Detect which cell encompasses the target text, then output its (x, y) center coordinate. 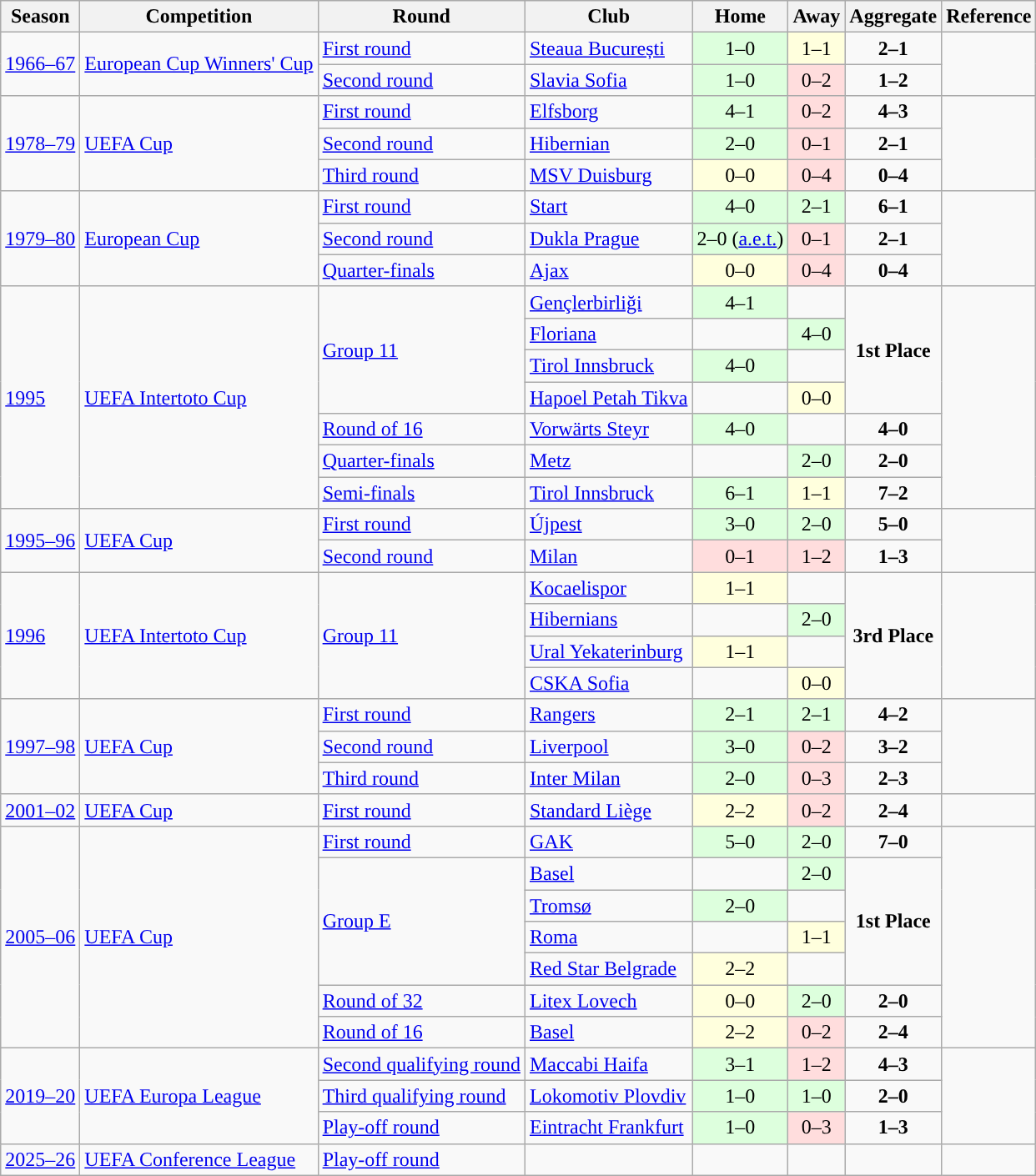
Standard Liège (608, 810)
2019–20 (40, 1096)
European Cup Winners' Cup (199, 64)
Hapoel Petah Tikva (608, 398)
1996 (40, 636)
2001–02 (40, 810)
Rangers (608, 715)
Gençlerbirliği (608, 302)
Dukla Prague (608, 239)
Hibernian (608, 143)
Tromsø (608, 905)
Maccabi Haifa (608, 1064)
Group E (421, 921)
7–0 (893, 842)
Liverpool (608, 746)
Ural Yekaterinburg (608, 651)
Reference (989, 17)
1966–67 (40, 64)
1995–96 (40, 540)
MSV Duisburg (608, 175)
3–2 (893, 746)
Competition (199, 17)
Home (741, 17)
Milan (608, 556)
Lokomotiv Plovdiv (608, 1096)
Kocaelispor (608, 588)
Season (40, 17)
1979–80 (40, 239)
Eintracht Frankfurt (608, 1128)
Semi-finals (421, 493)
European Cup (199, 239)
Floriana (608, 334)
1995 (40, 397)
Red Star Belgrade (608, 969)
Vorwärts Steyr (608, 430)
Litex Lovech (608, 1001)
Aggregate (893, 17)
Hibernians (608, 620)
7–2 (893, 493)
Away (817, 17)
2005–06 (40, 937)
2–3 (893, 778)
1997–98 (40, 746)
Club (608, 17)
Inter Milan (608, 778)
Steaua București (608, 48)
4–2 (893, 715)
Round (421, 17)
Roma (608, 937)
Metz (608, 461)
2–0 (a.e.t.) (741, 239)
Újpest (608, 525)
UEFA Europa League (199, 1096)
Slavia Sofia (608, 80)
Round of 32 (421, 1001)
3rd Place (893, 636)
1978–79 (40, 143)
Second qualifying round (421, 1064)
Elfsborg (608, 112)
3–1 (741, 1064)
UEFA Conference League (199, 1159)
GAK (608, 842)
Start (608, 207)
2025–26 (40, 1159)
Ajax (608, 270)
Third qualifying round (421, 1096)
CSKA Sofia (608, 683)
